Identify which cell holds the provided text, then report its [x, y] central coordinate. 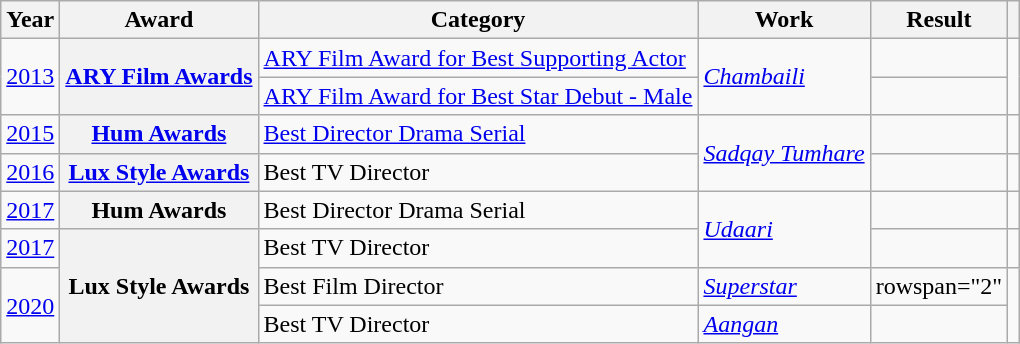
2020 [30, 305]
ARY Film Award for Best Supporting Actor [478, 58]
Superstar [784, 286]
2013 [30, 77]
Result [939, 20]
Best Film Director [478, 286]
Award [159, 20]
Work [784, 20]
ARY Film Award for Best Star Debut - Male [478, 96]
Chambaili [784, 77]
2015 [30, 134]
ARY Film Awards [159, 77]
Aangan [784, 324]
Category [478, 20]
2016 [30, 172]
Year [30, 20]
Udaari [784, 229]
Sadqay Tumhare [784, 153]
rowspan="2" [939, 286]
